Detect which cell encompasses the target text, then output its (x, y) center coordinate. 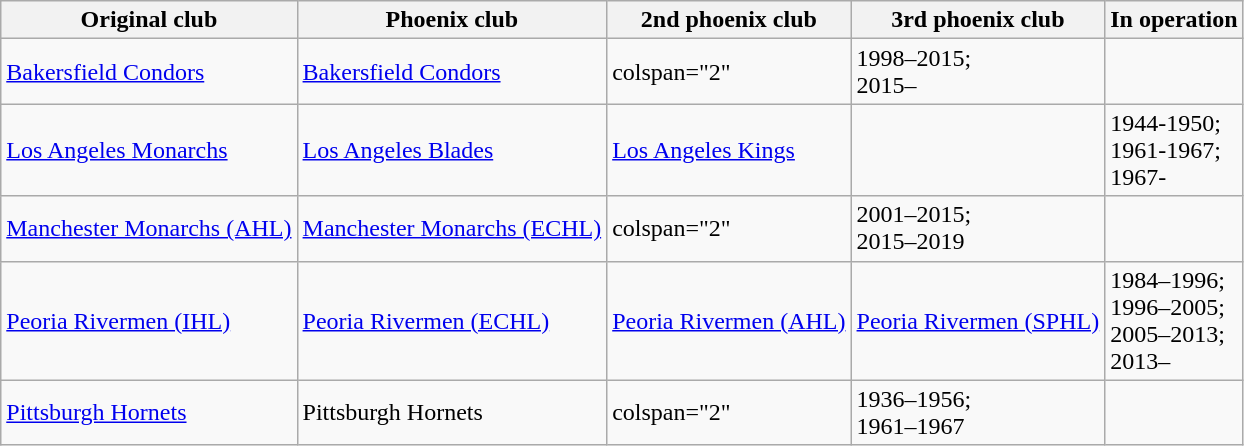
1936–1956; 1961–1967 (978, 412)
Los Angeles Blades (452, 150)
Peoria Rivermen (IHL) (149, 320)
Phoenix club (452, 20)
2nd phoenix club (729, 20)
Peoria Rivermen (ECHL) (452, 320)
1998–2015; 2015– (978, 72)
2001–2015; 2015–2019 (978, 228)
Los Angeles Monarchs (149, 150)
Peoria Rivermen (SPHL) (978, 320)
In operation (1174, 20)
Manchester Monarchs (ECHL) (452, 228)
Los Angeles Kings (729, 150)
Original club (149, 20)
3rd phoenix club (978, 20)
1944-1950; 1961-1967; 1967- (1174, 150)
1984–1996; 1996–2005; 2005–2013; 2013– (1174, 320)
Peoria Rivermen (AHL) (729, 320)
Manchester Monarchs (AHL) (149, 228)
